Provide the [x, y] coordinate of the cell's center where the given text is located.  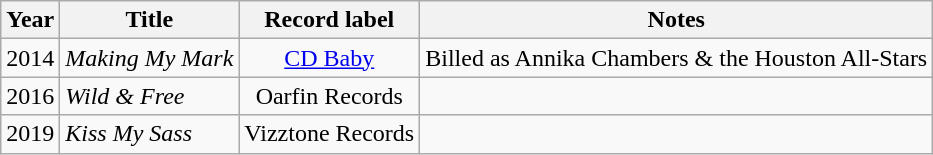
Year [30, 20]
Kiss My Sass [150, 134]
CD Baby [330, 58]
2014 [30, 58]
Title [150, 20]
2016 [30, 96]
Record label [330, 20]
Wild & Free [150, 96]
Oarfin Records [330, 96]
Making My Mark [150, 58]
2019 [30, 134]
Vizztone Records [330, 134]
Notes [676, 20]
Billed as Annika Chambers & the Houston All-Stars [676, 58]
